Search for the cell housing the specified text and yield its (X, Y) center coordinate. 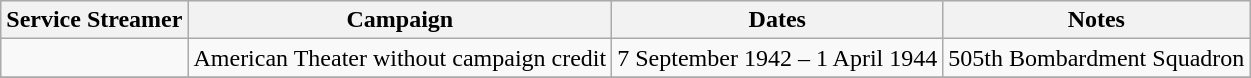
7 September 1942 – 1 April 1944 (778, 58)
Campaign (400, 20)
American Theater without campaign credit (400, 58)
505th Bombardment Squadron (1096, 58)
Service Streamer (94, 20)
Notes (1096, 20)
Dates (778, 20)
